Return the [X, Y] coordinate for the center point of the cell that contains the specified text.  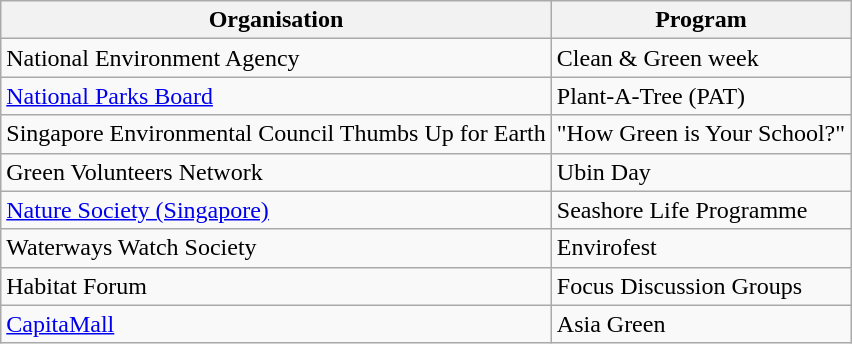
Nature Society (Singapore) [276, 210]
Seashore Life Programme [700, 210]
Asia Green [700, 324]
Singapore Environmental Council Thumbs Up for Earth [276, 134]
Green Volunteers Network [276, 172]
Plant-A-Tree (PAT) [700, 96]
CapitaMall [276, 324]
Organisation [276, 20]
Focus Discussion Groups [700, 286]
National Environment Agency [276, 58]
Program [700, 20]
Ubin Day [700, 172]
Waterways Watch Society [276, 248]
Envirofest [700, 248]
Habitat Forum [276, 286]
"How Green is Your School?" [700, 134]
Clean & Green week [700, 58]
National Parks Board [276, 96]
